Output the [x, y] coordinate of the center of the cell containing the given text.  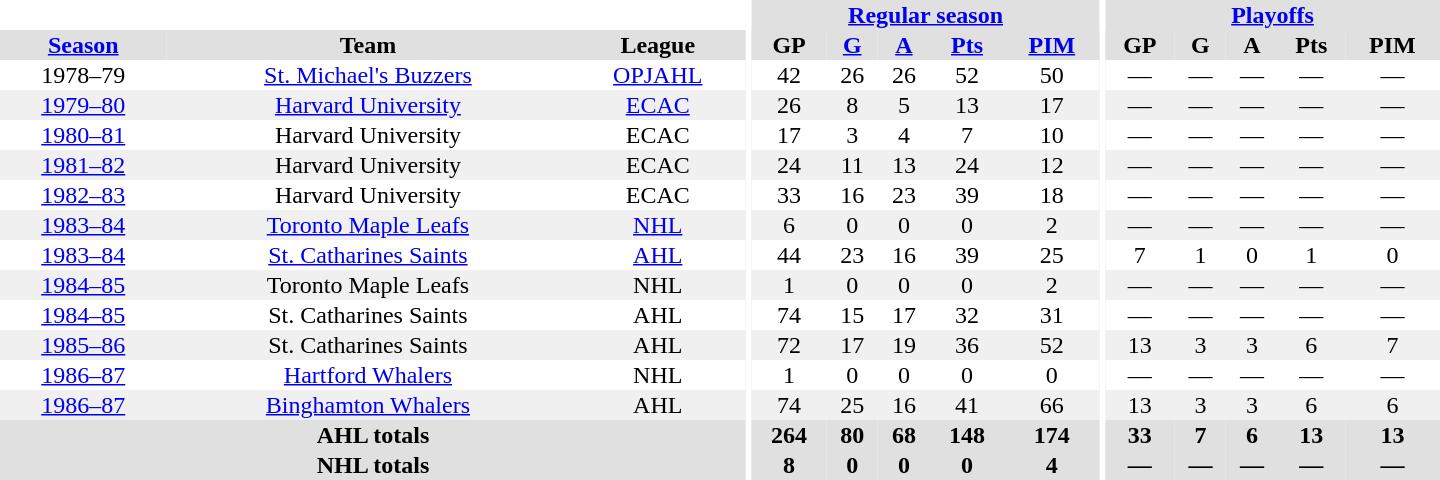
44 [790, 255]
18 [1052, 195]
10 [1052, 135]
Regular season [926, 15]
31 [1052, 315]
66 [1052, 405]
1981–82 [83, 165]
St. Michael's Buzzers [368, 75]
174 [1052, 435]
12 [1052, 165]
Season [83, 45]
OPJAHL [658, 75]
19 [904, 345]
32 [968, 315]
36 [968, 345]
Binghamton Whalers [368, 405]
264 [790, 435]
148 [968, 435]
1978–79 [83, 75]
1980–81 [83, 135]
League [658, 45]
72 [790, 345]
1982–83 [83, 195]
Playoffs [1272, 15]
Hartford Whalers [368, 375]
5 [904, 105]
42 [790, 75]
1979–80 [83, 105]
15 [852, 315]
11 [852, 165]
NHL totals [373, 465]
1985–86 [83, 345]
80 [852, 435]
50 [1052, 75]
Team [368, 45]
68 [904, 435]
41 [968, 405]
AHL totals [373, 435]
